Scan for the cell matching the given text and deliver its (X, Y) coordinate at center. 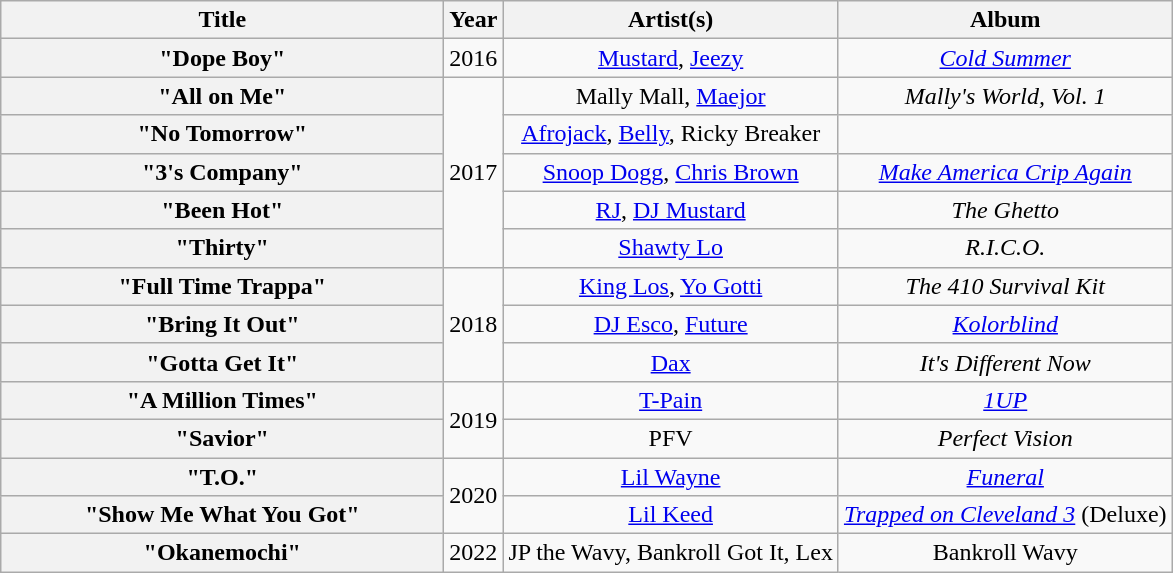
Mustard, Jeezy (671, 58)
"A Million Times" (222, 400)
Cold Summer (1005, 58)
Album (1005, 20)
2022 (474, 553)
Shawty Lo (671, 248)
"Okanemochi" (222, 553)
"3's Company" (222, 172)
Mally Mall, Maejor (671, 96)
R.I.C.O. (1005, 248)
Dax (671, 362)
"T.O." (222, 477)
Trapped on Cleveland 3 (Deluxe) (1005, 515)
Lil Keed (671, 515)
Funeral (1005, 477)
"Savior" (222, 438)
Lil Wayne (671, 477)
Afrojack, Belly, Ricky Breaker (671, 134)
King Los, Yo Gotti (671, 286)
"All on Me" (222, 96)
"Gotta Get It" (222, 362)
Artist(s) (671, 20)
"Thirty" (222, 248)
Snoop Dogg, Chris Brown (671, 172)
Kolorblind (1005, 324)
2018 (474, 324)
2017 (474, 172)
RJ, DJ Mustard (671, 210)
2019 (474, 419)
It's Different Now (1005, 362)
1UP (1005, 400)
PFV (671, 438)
"Been Hot" (222, 210)
"Bring It Out" (222, 324)
Title (222, 20)
Perfect Vision (1005, 438)
Make America Crip Again (1005, 172)
JP the Wavy, Bankroll Got It, Lex (671, 553)
"No Tomorrow" (222, 134)
"Show Me What You Got" (222, 515)
DJ Esco, Future (671, 324)
Year (474, 20)
Mally's World, Vol. 1 (1005, 96)
T-Pain (671, 400)
Bankroll Wavy (1005, 553)
2020 (474, 496)
"Dope Boy" (222, 58)
"Full Time Trappa" (222, 286)
2016 (474, 58)
The Ghetto (1005, 210)
The 410 Survival Kit (1005, 286)
